Return the (X, Y) coordinate for the center point of the cell that contains the specified text.  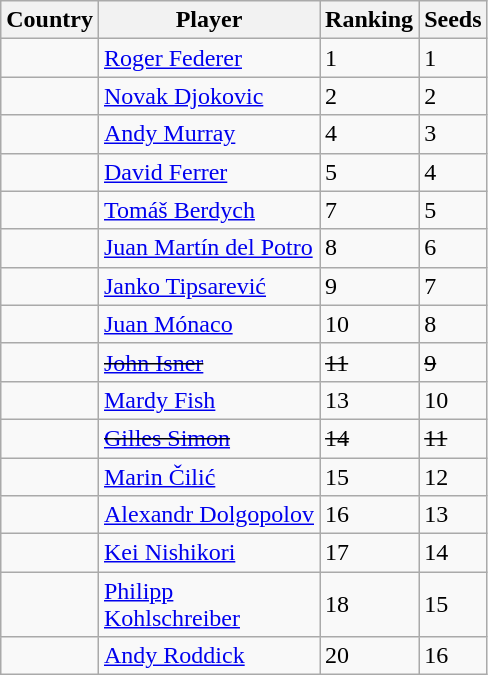
Andy Murray (208, 134)
Mardy Fish (208, 400)
6 (453, 248)
John Isner (208, 362)
20 (370, 656)
Gilles Simon (208, 438)
Novak Djokovic (208, 96)
Janko Tipsarević (208, 286)
Alexandr Dolgopolov (208, 515)
Player (208, 20)
David Ferrer (208, 172)
Marin Čilić (208, 477)
18 (370, 604)
Kei Nishikori (208, 553)
Roger Federer (208, 58)
Andy Roddick (208, 656)
Ranking (370, 20)
17 (370, 553)
Tomáš Berdych (208, 210)
12 (453, 477)
Philipp Kohlschreiber (208, 604)
Juan Martín del Potro (208, 248)
3 (453, 134)
Seeds (453, 20)
Juan Mónaco (208, 324)
Country (50, 20)
